Capture the cell that displays the provided text and extract its [x, y] central coordinate. 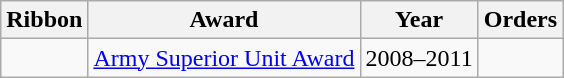
2008–2011 [419, 58]
Award [224, 20]
Year [419, 20]
Orders [520, 20]
Ribbon [44, 20]
Army Superior Unit Award [224, 58]
